Scan for the cell matching the given text and deliver its (x, y) coordinate at center. 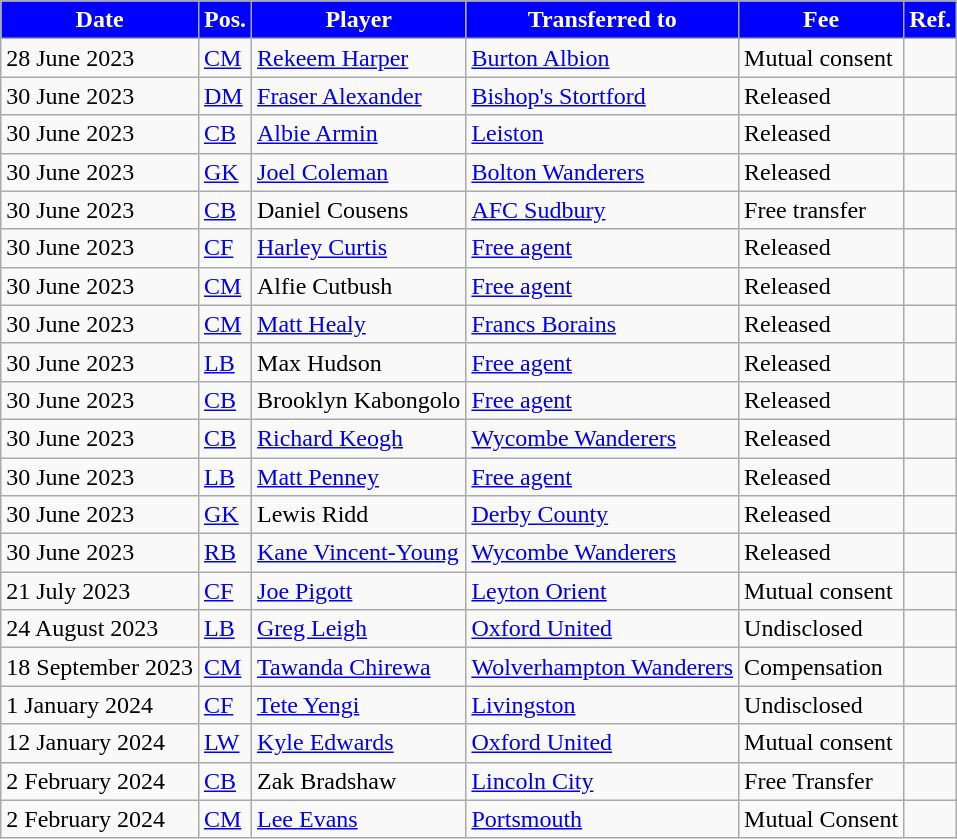
Kane Vincent-Young (359, 553)
Matt Healy (359, 324)
DM (224, 96)
Derby County (602, 515)
1 January 2024 (100, 705)
Harley Curtis (359, 248)
Fee (822, 20)
Max Hudson (359, 362)
Brooklyn Kabongolo (359, 400)
Free transfer (822, 210)
Fraser Alexander (359, 96)
Portsmouth (602, 819)
Pos. (224, 20)
Lee Evans (359, 819)
Date (100, 20)
Joel Coleman (359, 172)
Zak Bradshaw (359, 781)
RB (224, 553)
Richard Keogh (359, 438)
18 September 2023 (100, 667)
Joe Pigott (359, 591)
Transferred to (602, 20)
Lincoln City (602, 781)
Leyton Orient (602, 591)
Kyle Edwards (359, 743)
Leiston (602, 134)
Greg Leigh (359, 629)
Livingston (602, 705)
12 January 2024 (100, 743)
21 July 2023 (100, 591)
Burton Albion (602, 58)
24 August 2023 (100, 629)
Francs Borains (602, 324)
Bolton Wanderers (602, 172)
Alfie Cutbush (359, 286)
Tete Yengi (359, 705)
LW (224, 743)
Daniel Cousens (359, 210)
Bishop's Stortford (602, 96)
Lewis Ridd (359, 515)
Matt Penney (359, 477)
Tawanda Chirewa (359, 667)
AFC Sudbury (602, 210)
Free Transfer (822, 781)
Rekeem Harper (359, 58)
Albie Armin (359, 134)
Compensation (822, 667)
Wolverhampton Wanderers (602, 667)
Mutual Consent (822, 819)
Ref. (930, 20)
Player (359, 20)
28 June 2023 (100, 58)
